Output the (X, Y) coordinate of the center of the cell containing the given text.  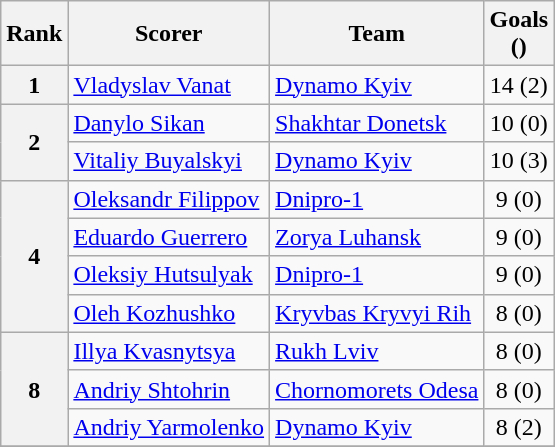
Andriy Shtohrin (169, 389)
Oleksandr Filippov (169, 199)
Eduardo Guerrero (169, 237)
Vladyslav Vanat (169, 85)
Zorya Luhansk (377, 237)
10 (3) (519, 161)
Oleksiy Hutsulyak (169, 275)
Rukh Lviv (377, 351)
Andriy Yarmolenko (169, 427)
Oleh Kozhushko (169, 313)
Goals() (519, 34)
Team (377, 34)
8 (2) (519, 427)
Rank (34, 34)
Kryvbas Kryvyi Rih (377, 313)
8 (34, 389)
1 (34, 85)
Danylo Sikan (169, 123)
4 (34, 256)
Illya Kvasnytsya (169, 351)
Vitaliy Buyalskyi (169, 161)
Scorer (169, 34)
Shakhtar Donetsk (377, 123)
Chornomorets Odesa (377, 389)
10 (0) (519, 123)
14 (2) (519, 85)
2 (34, 142)
